Locate the cell with the specified text and output its (X, Y) center coordinate. 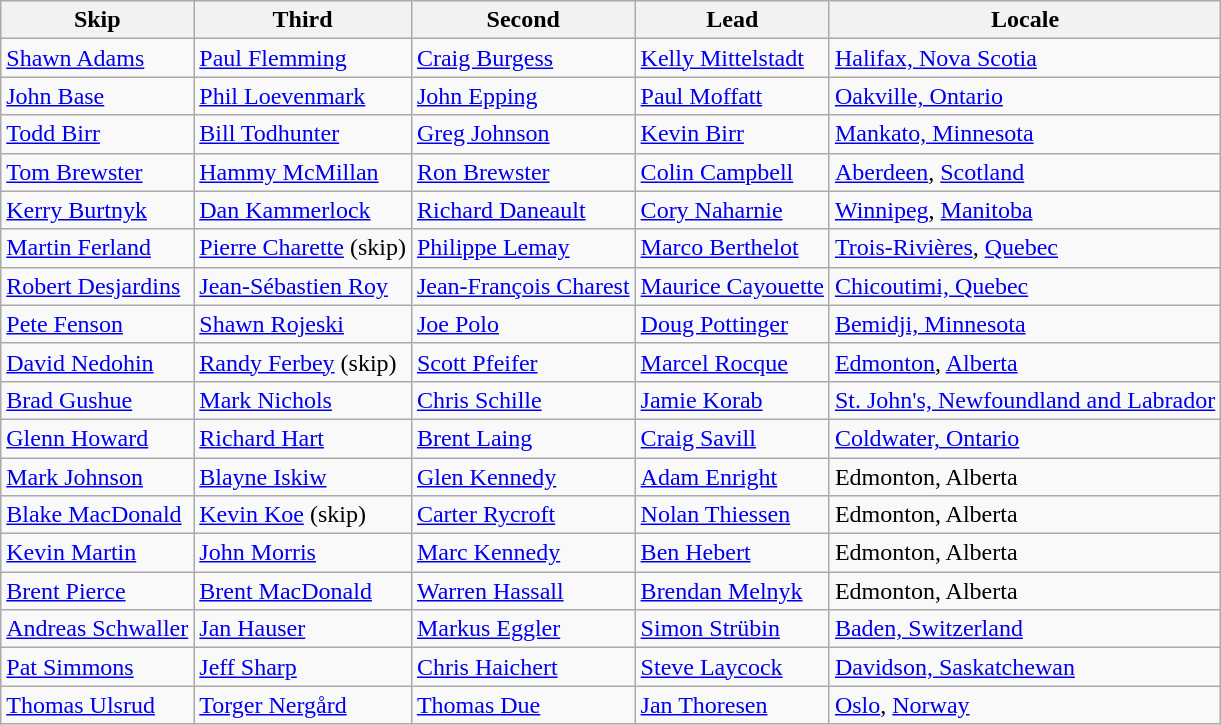
Kevin Martin (98, 553)
Carter Rycroft (523, 515)
Randy Ferbey (skip) (303, 362)
Third (303, 20)
Shawn Adams (98, 58)
Aberdeen, Scotland (1024, 172)
Pierre Charette (skip) (303, 248)
Blayne Iskiw (303, 477)
Bemidji, Minnesota (1024, 324)
Kerry Burtnyk (98, 210)
Brent Pierce (98, 591)
Bill Todhunter (303, 134)
John Morris (303, 553)
Second (523, 20)
Baden, Switzerland (1024, 629)
Jan Hauser (303, 629)
Todd Birr (98, 134)
Mankato, Minnesota (1024, 134)
Torger Nergård (303, 705)
Chris Schille (523, 400)
Paul Moffatt (732, 96)
Jeff Sharp (303, 667)
Glenn Howard (98, 438)
Brad Gushue (98, 400)
Tom Brewster (98, 172)
Greg Johnson (523, 134)
Jean-Sébastien Roy (303, 286)
Doug Pottinger (732, 324)
Hammy McMillan (303, 172)
Glen Kennedy (523, 477)
Pete Fenson (98, 324)
Marco Berthelot (732, 248)
Blake MacDonald (98, 515)
Oakville, Ontario (1024, 96)
Jamie Korab (732, 400)
Adam Enright (732, 477)
Philippe Lemay (523, 248)
Craig Savill (732, 438)
Mark Johnson (98, 477)
Robert Desjardins (98, 286)
John Base (98, 96)
David Nedohin (98, 362)
Markus Eggler (523, 629)
Kevin Birr (732, 134)
Richard Daneault (523, 210)
Pat Simmons (98, 667)
Steve Laycock (732, 667)
Phil Loevenmark (303, 96)
Cory Naharnie (732, 210)
Brendan Melnyk (732, 591)
Colin Campbell (732, 172)
Dan Kammerlock (303, 210)
St. John's, Newfoundland and Labrador (1024, 400)
Brent Laing (523, 438)
Chris Haichert (523, 667)
Lead (732, 20)
Trois-Rivières, Quebec (1024, 248)
Jan Thoresen (732, 705)
Andreas Schwaller (98, 629)
Brent MacDonald (303, 591)
Skip (98, 20)
Mark Nichols (303, 400)
Thomas Ulsrud (98, 705)
Joe Polo (523, 324)
Warren Hassall (523, 591)
Richard Hart (303, 438)
Davidson, Saskatchewan (1024, 667)
Ben Hebert (732, 553)
Marc Kennedy (523, 553)
Shawn Rojeski (303, 324)
Thomas Due (523, 705)
John Epping (523, 96)
Maurice Cayouette (732, 286)
Chicoutimi, Quebec (1024, 286)
Kevin Koe (skip) (303, 515)
Halifax, Nova Scotia (1024, 58)
Craig Burgess (523, 58)
Jean-François Charest (523, 286)
Oslo, Norway (1024, 705)
Locale (1024, 20)
Martin Ferland (98, 248)
Kelly Mittelstadt (732, 58)
Scott Pfeifer (523, 362)
Nolan Thiessen (732, 515)
Coldwater, Ontario (1024, 438)
Ron Brewster (523, 172)
Marcel Rocque (732, 362)
Winnipeg, Manitoba (1024, 210)
Paul Flemming (303, 58)
Simon Strübin (732, 629)
